From the cell containing the given text, extract its center point as [X, Y] coordinate. 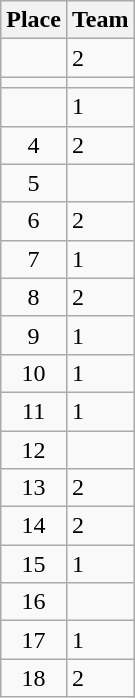
Team [100, 20]
8 [34, 297]
11 [34, 411]
6 [34, 221]
18 [34, 678]
9 [34, 335]
Place [34, 20]
15 [34, 564]
17 [34, 640]
5 [34, 183]
10 [34, 373]
7 [34, 259]
14 [34, 526]
4 [34, 145]
12 [34, 449]
16 [34, 602]
13 [34, 488]
